Locate the cell with the specified text and output its (x, y) center coordinate. 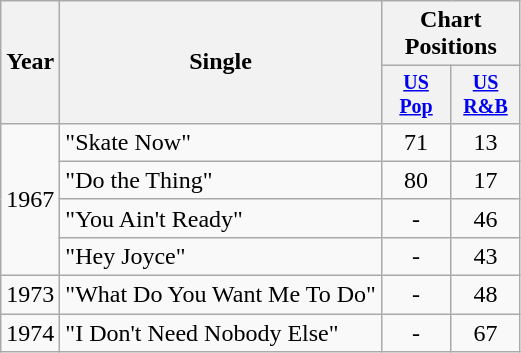
46 (486, 218)
"What Do You Want Me To Do" (220, 295)
13 (486, 142)
"Do the Thing" (220, 180)
USR&B (486, 94)
71 (416, 142)
1974 (30, 333)
"You Ain't Ready" (220, 218)
67 (486, 333)
17 (486, 180)
"Hey Joyce" (220, 256)
"Skate Now" (220, 142)
1973 (30, 295)
1967 (30, 199)
80 (416, 180)
Chart Positions (450, 34)
US Pop (416, 94)
43 (486, 256)
48 (486, 295)
"I Don't Need Nobody Else" (220, 333)
Year (30, 62)
Single (220, 62)
